Capture the cell that displays the provided text and extract its [X, Y] central coordinate. 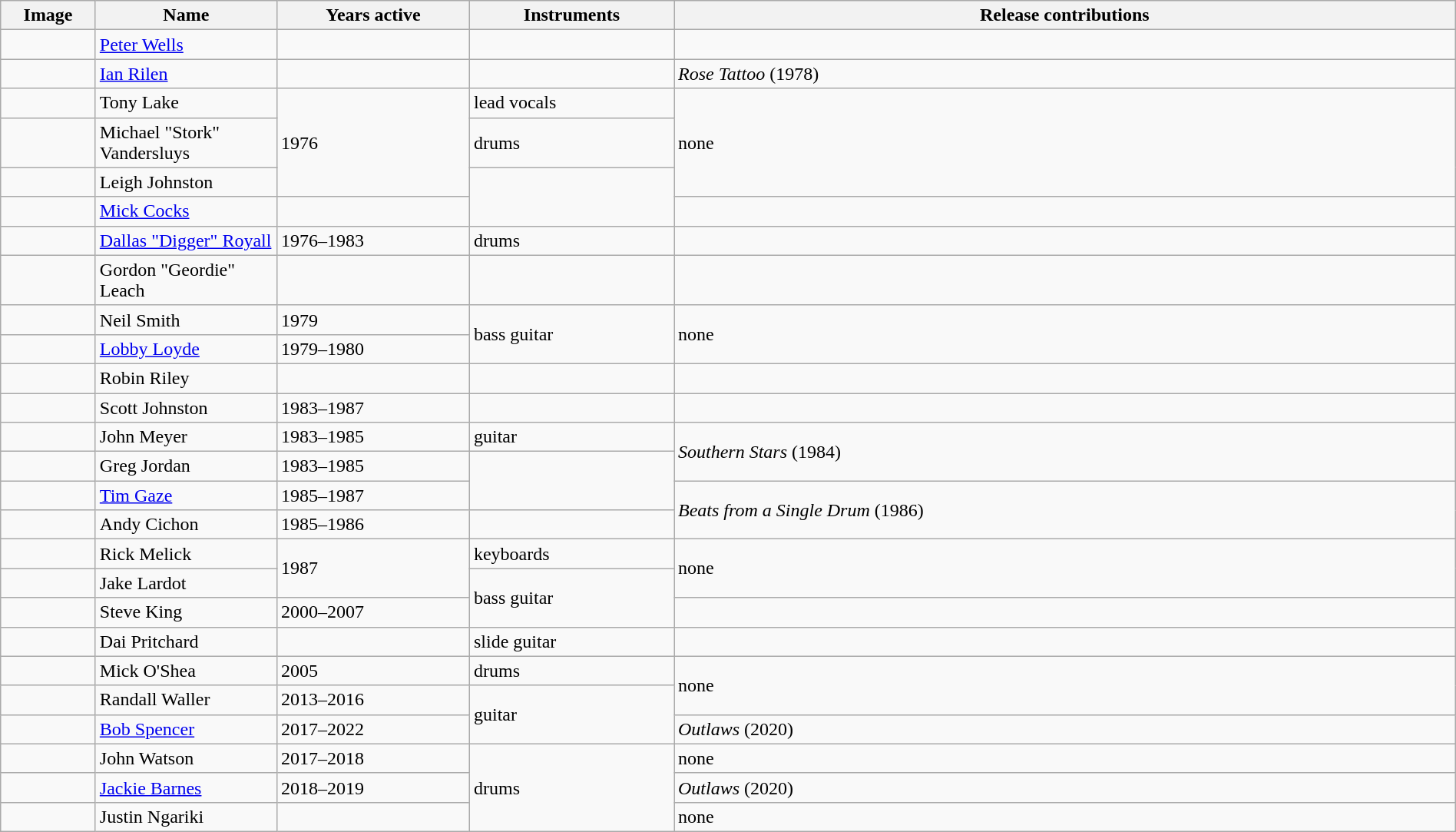
Rick Melick [186, 554]
Tim Gaze [186, 496]
Beats from a Single Drum (1986) [1065, 510]
Release contributions [1065, 15]
2017–2022 [373, 729]
Lobby Loyde [186, 349]
Tony Lake [186, 103]
Scott Johnston [186, 408]
lead vocals [571, 103]
Instruments [571, 15]
Mick O'Shea [186, 671]
Ian Rilen [186, 74]
John Watson [186, 758]
1987 [373, 568]
Image [48, 15]
Name [186, 15]
2000–2007 [373, 612]
1985–1986 [373, 525]
2005 [373, 671]
2017–2018 [373, 758]
Robin Riley [186, 378]
Leigh Johnston [186, 182]
Jake Lardot [186, 583]
Years active [373, 15]
Neil Smith [186, 320]
keyboards [571, 554]
1976–1983 [373, 240]
Gordon "Geordie" Leach [186, 280]
Southern Stars (1984) [1065, 452]
Bob Spencer [186, 729]
1983–1987 [373, 408]
2018–2019 [373, 787]
Randall Waller [186, 700]
Mick Cocks [186, 211]
Rose Tattoo (1978) [1065, 74]
2013–2016 [373, 700]
Dai Pritchard [186, 641]
1979–1980 [373, 349]
1979 [373, 320]
John Meyer [186, 437]
Dallas "Digger" Royall [186, 240]
Justin Ngariki [186, 817]
Andy Cichon [186, 525]
slide guitar [571, 641]
Steve King [186, 612]
Michael "Stork" Vandersluys [186, 143]
1985–1987 [373, 496]
Peter Wells [186, 45]
Greg Jordan [186, 466]
Jackie Barnes [186, 787]
1976 [373, 143]
